Identify which cell holds the provided text, then report its [x, y] central coordinate. 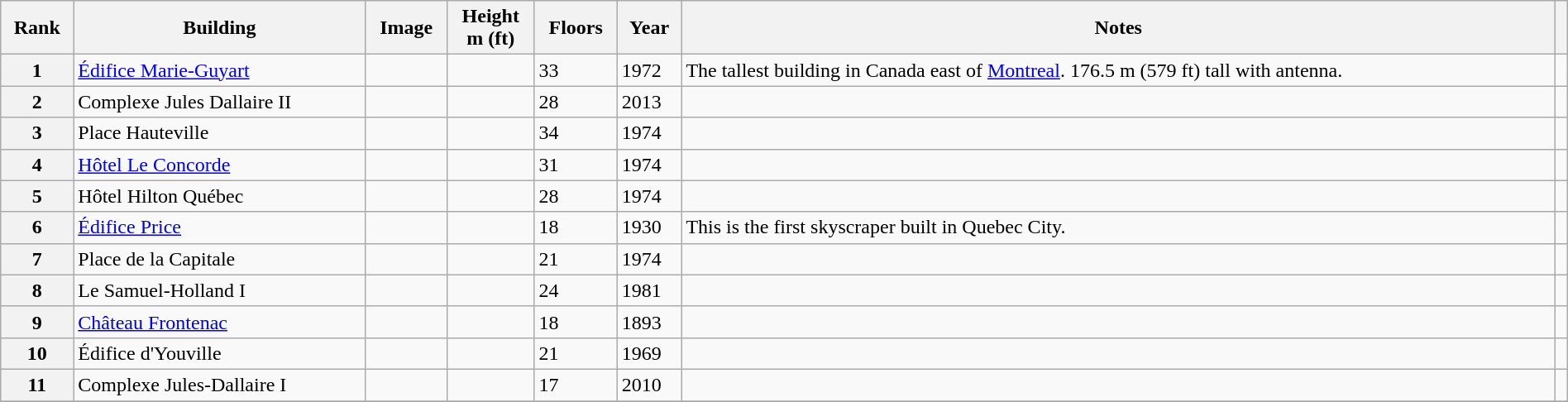
Édifice d'Youville [220, 353]
Height m (ft) [491, 28]
9 [37, 322]
Complexe Jules-Dallaire I [220, 385]
2010 [649, 385]
8 [37, 290]
1972 [649, 70]
17 [576, 385]
Notes [1118, 28]
Place Hauteville [220, 133]
Place de la Capitale [220, 259]
The tallest building in Canada east of Montreal. 176.5 m (579 ft) tall with antenna. [1118, 70]
1893 [649, 322]
3 [37, 133]
6 [37, 227]
7 [37, 259]
1981 [649, 290]
Floors [576, 28]
31 [576, 165]
33 [576, 70]
Year [649, 28]
Hôtel Le Concorde [220, 165]
2013 [649, 102]
Complexe Jules Dallaire II [220, 102]
Château Frontenac [220, 322]
2 [37, 102]
Édifice Marie-Guyart [220, 70]
Le Samuel-Holland I [220, 290]
Édifice Price [220, 227]
Image [407, 28]
10 [37, 353]
This is the first skyscraper built in Quebec City. [1118, 227]
Rank [37, 28]
1969 [649, 353]
5 [37, 196]
Hôtel Hilton Québec [220, 196]
24 [576, 290]
11 [37, 385]
1 [37, 70]
1930 [649, 227]
34 [576, 133]
Building [220, 28]
4 [37, 165]
